Scan for the cell matching the given text and deliver its [X, Y] coordinate at center. 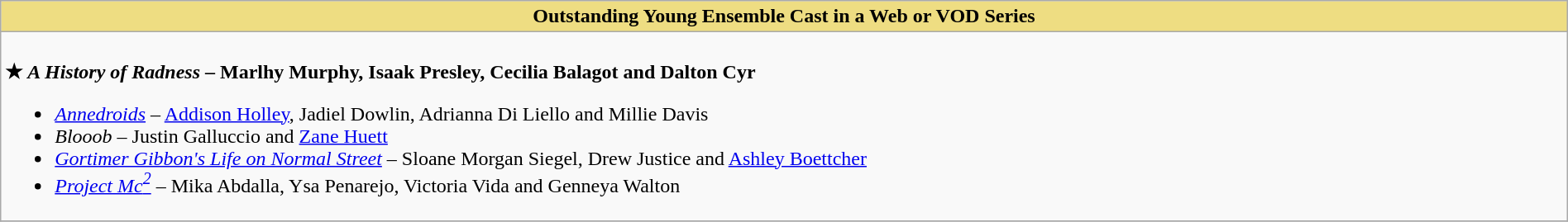
Outstanding Young Ensemble Cast in a Web or VOD Series [784, 17]
